Output the [x, y] coordinate of the center of the cell containing the given text.  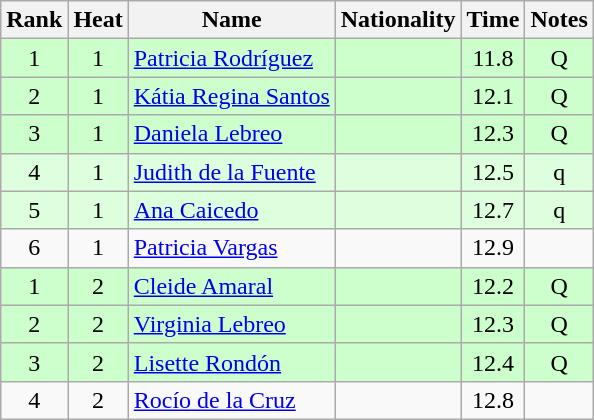
Kátia Regina Santos [232, 96]
12.4 [493, 362]
Ana Caicedo [232, 210]
Rocío de la Cruz [232, 400]
Name [232, 20]
11.8 [493, 58]
Judith de la Fuente [232, 172]
Notes [559, 20]
Patricia Vargas [232, 248]
12.2 [493, 286]
12.7 [493, 210]
Patricia Rodríguez [232, 58]
Heat [98, 20]
Nationality [398, 20]
12.1 [493, 96]
6 [34, 248]
Virginia Lebreo [232, 324]
Cleide Amaral [232, 286]
5 [34, 210]
Lisette Rondón [232, 362]
Daniela Lebreo [232, 134]
12.5 [493, 172]
Rank [34, 20]
12.8 [493, 400]
12.9 [493, 248]
Time [493, 20]
